For the text-containing cell, return its midpoint in [x, y] coordinate format. 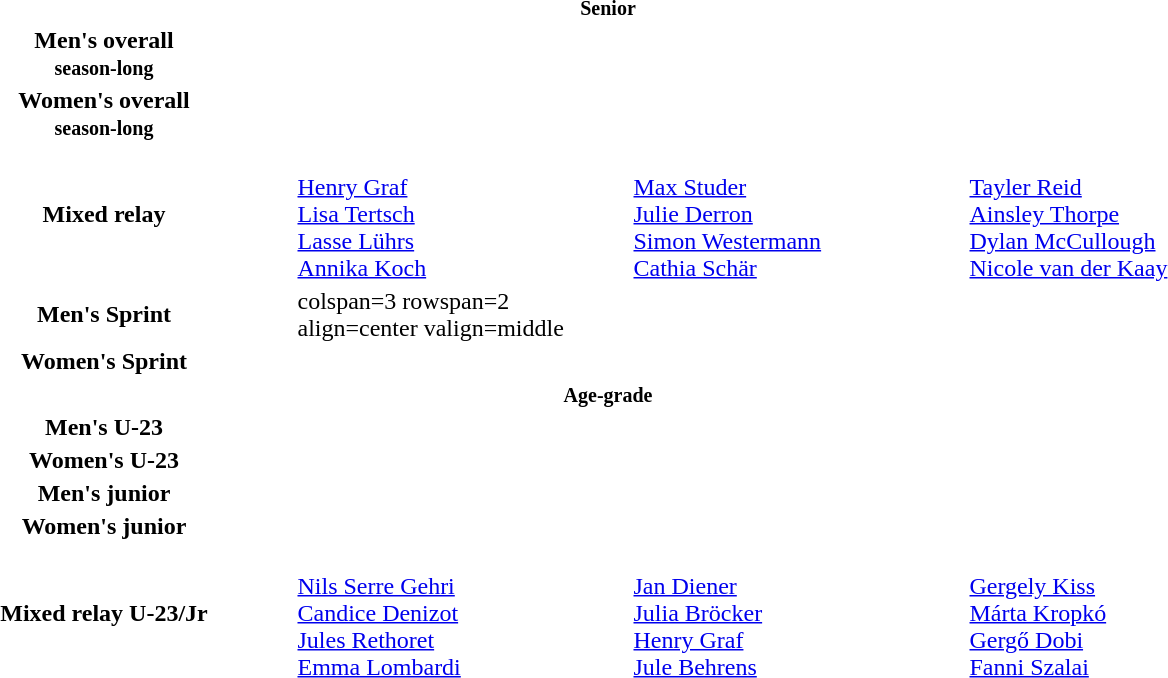
Henry GrafLisa TertschLasse LührsAnnika Koch [462, 214]
colspan=3 rowspan=2 align=center valign=middle [462, 314]
Max StuderJulie DerronSimon WestermannCathia Schär [798, 214]
